Output the (X, Y) coordinate of the center of the cell containing the given text.  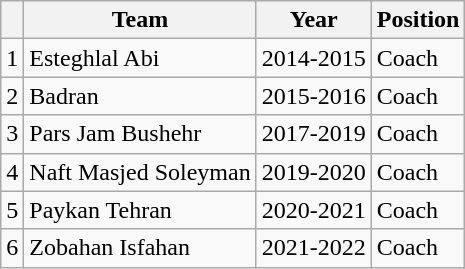
Position (418, 20)
6 (12, 248)
Zobahan Isfahan (140, 248)
2 (12, 96)
Badran (140, 96)
2015-2016 (314, 96)
1 (12, 58)
Team (140, 20)
Year (314, 20)
2019-2020 (314, 172)
Paykan Tehran (140, 210)
2014-2015 (314, 58)
Naft Masjed Soleyman (140, 172)
2020-2021 (314, 210)
Esteghlal Abi (140, 58)
Pars Jam Bushehr (140, 134)
5 (12, 210)
2021-2022 (314, 248)
2017-2019 (314, 134)
4 (12, 172)
3 (12, 134)
